Scan for the cell matching the given text and deliver its [X, Y] coordinate at center. 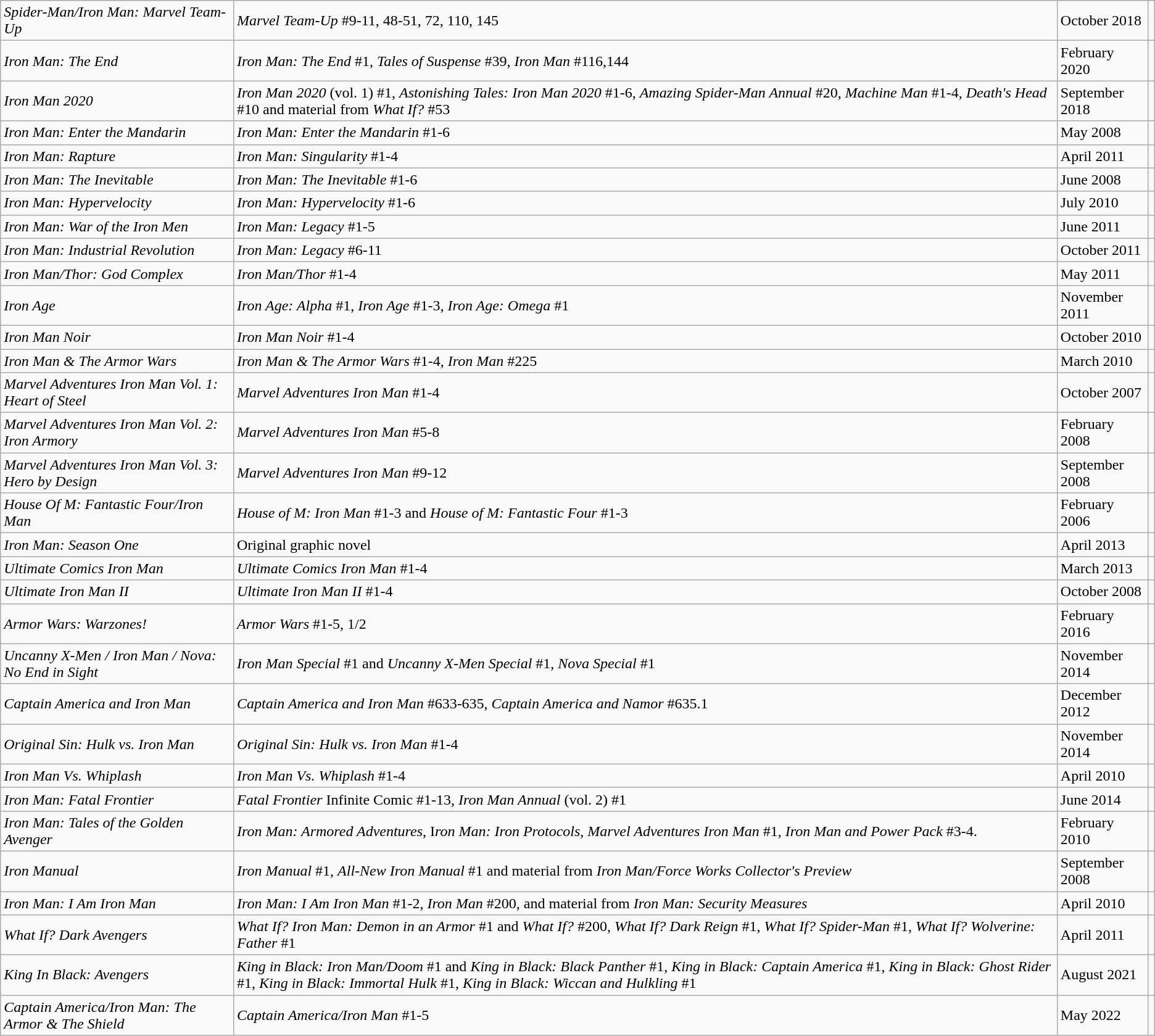
May 2022 [1102, 1016]
Marvel Team-Up #9-11, 48-51, 72, 110, 145 [645, 21]
Ultimate Comics Iron Man #1-4 [645, 568]
Armor Wars #1-5, 1/2 [645, 623]
Iron Manual #1, All-New Iron Manual #1 and material from Iron Man/Force Works Collector's Preview [645, 871]
Iron Age: Alpha #1, Iron Age #1-3, Iron Age: Omega #1 [645, 305]
Iron Man: I Am Iron Man [117, 903]
June 2014 [1102, 799]
Iron Man/Thor #1-4 [645, 273]
Armor Wars: Warzones! [117, 623]
June 2011 [1102, 226]
Iron Man: The Inevitable [117, 180]
December 2012 [1102, 703]
What If? Dark Avengers [117, 935]
Marvel Adventures Iron Man #9-12 [645, 473]
Iron Man: Hypervelocity #1-6 [645, 203]
Captain America/Iron Man: The Armor & The Shield [117, 1016]
Captain America/Iron Man #1-5 [645, 1016]
October 2008 [1102, 592]
Iron Man Noir [117, 337]
May 2008 [1102, 133]
Original Sin: Hulk vs. Iron Man [117, 744]
Captain America and Iron Man [117, 703]
Iron Man Noir #1-4 [645, 337]
April 2013 [1102, 545]
What If? Iron Man: Demon in an Armor #1 and What If? #200, What If? Dark Reign #1, What If? Spider-Man #1, What If? Wolverine: Father #1 [645, 935]
House Of M: Fantastic Four/Iron Man [117, 513]
Iron Man: Hypervelocity [117, 203]
Ultimate Comics Iron Man [117, 568]
Ultimate Iron Man II #1-4 [645, 592]
Iron Man: Rapture [117, 156]
Marvel Adventures Iron Man #1-4 [645, 392]
October 2011 [1102, 250]
King In Black: Avengers [117, 975]
Iron Man: Industrial Revolution [117, 250]
Iron Man: War of the Iron Men [117, 226]
Iron Man Vs. Whiplash #1-4 [645, 776]
February 2016 [1102, 623]
September 2018 [1102, 101]
August 2021 [1102, 975]
February 2020 [1102, 60]
Original graphic novel [645, 545]
Marvel Adventures Iron Man Vol. 2: Iron Armory [117, 433]
February 2008 [1102, 433]
Marvel Adventures Iron Man Vol. 3: Hero by Design [117, 473]
House of M: Iron Man #1-3 and House of M: Fantastic Four #1-3 [645, 513]
Iron Manual [117, 871]
Iron Age [117, 305]
Captain America and Iron Man #633-635, Captain America and Namor #635.1 [645, 703]
March 2010 [1102, 361]
Iron Man: Singularity #1-4 [645, 156]
Iron Man: The End [117, 60]
October 2018 [1102, 21]
Iron Man Vs. Whiplash [117, 776]
Uncanny X-Men / Iron Man / Nova: No End in Sight [117, 664]
Iron Man: Armored Adventures, Iron Man: Iron Protocols, Marvel Adventures Iron Man #1, Iron Man and Power Pack #3-4. [645, 831]
Iron Man: Enter the Mandarin #1-6 [645, 133]
Iron Man: Season One [117, 545]
November 2011 [1102, 305]
Ultimate Iron Man II [117, 592]
Iron Man/Thor: God Complex [117, 273]
Iron Man Special #1 and Uncanny X-Men Special #1, Nova Special #1 [645, 664]
Iron Man: Legacy #1-5 [645, 226]
Fatal Frontier Infinite Comic #1-13, Iron Man Annual (vol. 2) #1 [645, 799]
Iron Man 2020 [117, 101]
Iron Man & The Armor Wars [117, 361]
Iron Man: Legacy #6-11 [645, 250]
Iron Man: Enter the Mandarin [117, 133]
Marvel Adventures Iron Man Vol. 1: Heart of Steel [117, 392]
October 2010 [1102, 337]
February 2006 [1102, 513]
Iron Man: Tales of the Golden Avenger [117, 831]
February 2010 [1102, 831]
Iron Man: The Inevitable #1-6 [645, 180]
May 2011 [1102, 273]
Iron Man: I Am Iron Man #1-2, Iron Man #200, and material from Iron Man: Security Measures [645, 903]
Spider-Man/Iron Man: Marvel Team-Up [117, 21]
Original Sin: Hulk vs. Iron Man #1-4 [645, 744]
October 2007 [1102, 392]
Iron Man: The End #1, Tales of Suspense #39, Iron Man #116,144 [645, 60]
March 2013 [1102, 568]
June 2008 [1102, 180]
Iron Man: Fatal Frontier [117, 799]
Marvel Adventures Iron Man #5-8 [645, 433]
July 2010 [1102, 203]
Iron Man & The Armor Wars #1-4, Iron Man #225 [645, 361]
